Extract the [x, y] coordinate from the center of the cell holding the provided text.  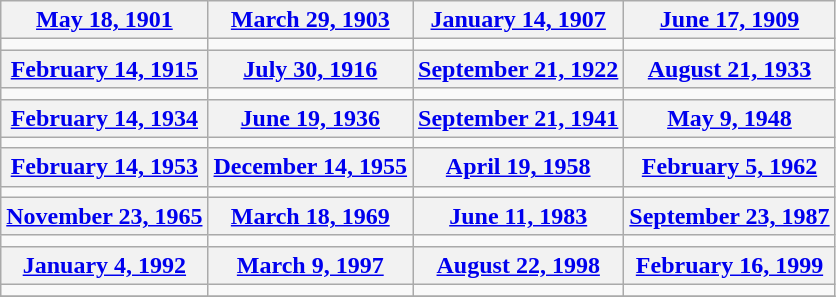
August 21, 1933 [730, 69]
March 18, 1969 [310, 216]
August 22, 1998 [518, 265]
January 14, 1907 [518, 20]
February 5, 1962 [730, 167]
March 9, 1997 [310, 265]
July 30, 1916 [310, 69]
December 14, 1955 [310, 167]
May 9, 1948 [730, 118]
January 4, 1992 [104, 265]
February 14, 1915 [104, 69]
February 16, 1999 [730, 265]
June 11, 1983 [518, 216]
June 19, 1936 [310, 118]
June 17, 1909 [730, 20]
March 29, 1903 [310, 20]
September 23, 1987 [730, 216]
May 18, 1901 [104, 20]
February 14, 1934 [104, 118]
November 23, 1965 [104, 216]
September 21, 1941 [518, 118]
September 21, 1922 [518, 69]
February 14, 1953 [104, 167]
April 19, 1958 [518, 167]
